Scan for the cell matching the given text and deliver its [x, y] coordinate at center. 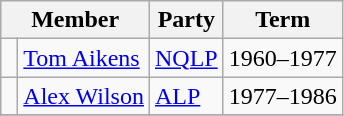
NQLP [186, 58]
1960–1977 [282, 58]
1977–1986 [282, 96]
Party [186, 20]
ALP [186, 96]
Member [76, 20]
Alex Wilson [84, 96]
Tom Aikens [84, 58]
Term [282, 20]
